Detect which cell encompasses the target text, then output its (x, y) center coordinate. 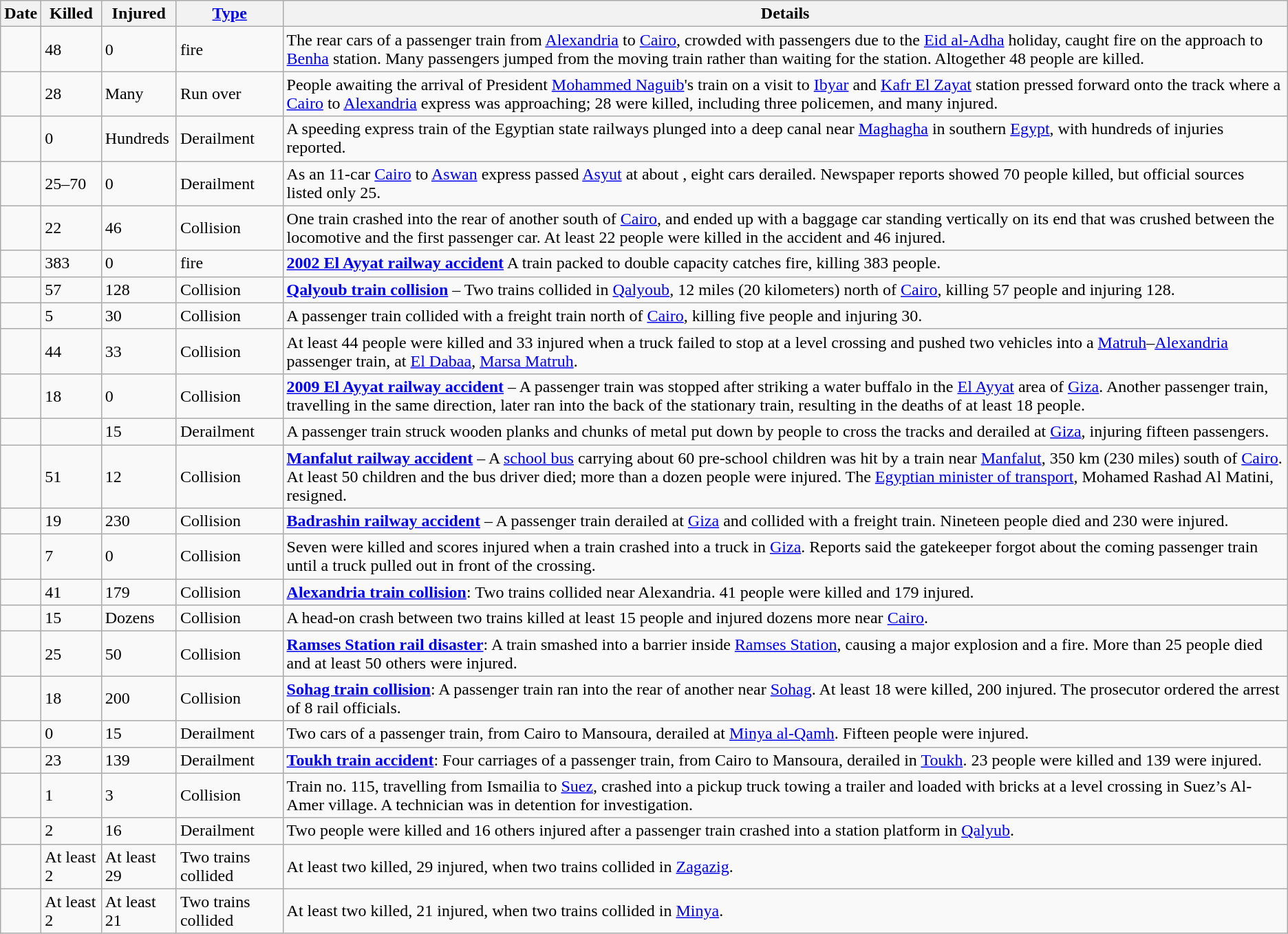
Type (230, 14)
2 (72, 831)
33 (139, 351)
A passenger train struck wooden planks and chunks of metal put down by people to cross the tracks and derailed at Giza, injuring fifteen passengers. (785, 431)
230 (139, 521)
48 (72, 50)
41 (72, 592)
Injured (139, 14)
Date (21, 14)
Alexandria train collision: Two trains collided near Alexandria. 41 people were killed and 179 injured. (785, 592)
383 (72, 263)
7 (72, 557)
44 (72, 351)
Two people were killed and 16 others injured after a passenger train crashed into a station platform in Qalyub. (785, 831)
12 (139, 476)
57 (72, 290)
5 (72, 316)
At least 21 (139, 911)
Toukh train accident: Four carriages of a passenger train, from Cairo to Mansoura, derailed in Toukh. 23 people were killed and 139 were injured. (785, 760)
139 (139, 760)
16 (139, 831)
3 (139, 795)
At least two killed, 29 injured, when two trains collided in Zagazig. (785, 867)
30 (139, 316)
25 (72, 653)
A passenger train collided with a freight train north of Cairo, killing five people and injuring 30. (785, 316)
200 (139, 699)
Badrashin railway accident – A passenger train derailed at Giza and collided with a freight train. Nineteen people died and 230 were injured. (785, 521)
128 (139, 290)
19 (72, 521)
Qalyoub train collision – Two trains collided in Qalyoub, 12 miles (20 kilometers) north of Cairo, killing 57 people and injuring 128. (785, 290)
Hundreds (139, 139)
179 (139, 592)
At least 29 (139, 867)
25–70 (72, 183)
Killed (72, 14)
51 (72, 476)
At least two killed, 21 injured, when two trains collided in Minya. (785, 911)
28 (72, 94)
Many (139, 94)
Dozens (139, 618)
A head-on crash between two trains killed at least 15 people and injured dozens more near Cairo. (785, 618)
1 (72, 795)
2002 El Ayyat railway accident A train packed to double capacity catches fire, killing 383 people. (785, 263)
46 (139, 228)
22 (72, 228)
50 (139, 653)
Details (785, 14)
Two cars of a passenger train, from Cairo to Mansoura, derailed at Minya al-Qamh. Fifteen people were injured. (785, 734)
Run over (230, 94)
23 (72, 760)
